Extract the [X, Y] coordinate from the center of the cell holding the provided text.  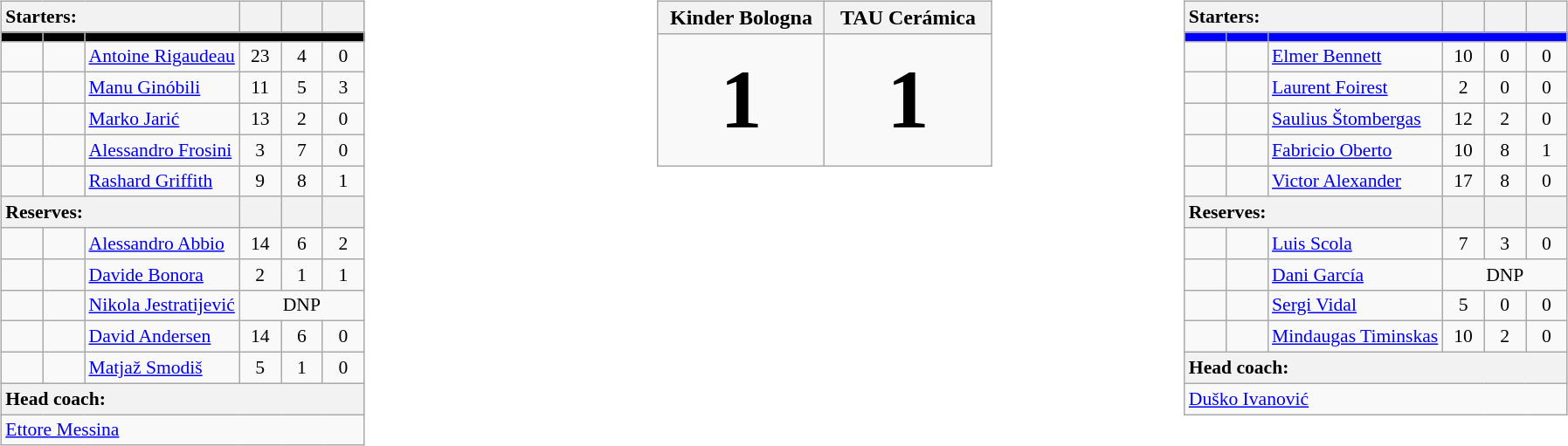
Manu Ginóbili [161, 88]
Matjaž Smodiš [161, 367]
Mindaugas Timinskas [1355, 337]
12 [1463, 119]
Fabricio Oberto [1355, 150]
Davide Bonora [161, 274]
13 [260, 119]
Laurent Foirest [1355, 88]
Alessandro Frosini [161, 150]
11 [260, 88]
TAU Cerámica [908, 17]
Victor Alexander [1355, 182]
Antoine Rigaudeau [161, 57]
9 [260, 182]
Ettore Messina [183, 429]
Elmer Bennett [1355, 57]
Kinder Bologna [741, 17]
Duško Ivanović [1376, 399]
Rashard Griffith [161, 182]
23 [260, 57]
Luis Scola [1355, 244]
Nikola Jestratijević [161, 305]
David Andersen [161, 337]
Saulius Štombergas [1355, 119]
17 [1463, 182]
Sergi Vidal [1355, 305]
Alessandro Abbio [161, 244]
Dani García [1355, 274]
4 [302, 57]
Marko Jarić [161, 119]
